Locate the cell with the specified text and output its (X, Y) center coordinate. 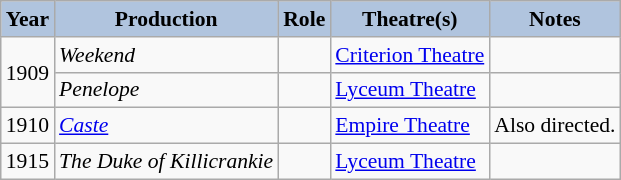
The Duke of Killicrankie (166, 162)
Role (304, 19)
Penelope (166, 90)
1910 (28, 126)
Criterion Theatre (410, 55)
1909 (28, 72)
Notes (554, 19)
Theatre(s) (410, 19)
Weekend (166, 55)
1915 (28, 162)
Caste (166, 126)
Year (28, 19)
Empire Theatre (410, 126)
Production (166, 19)
Also directed. (554, 126)
